Provide the [X, Y] coordinate of the cell's center where the given text is located.  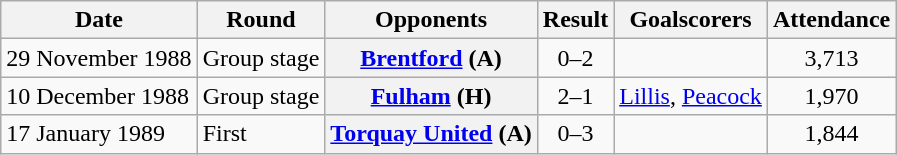
2–1 [575, 96]
0–3 [575, 134]
Brentford (A) [431, 58]
Date [99, 20]
17 January 1989 [99, 134]
0–2 [575, 58]
1,970 [831, 96]
Result [575, 20]
3,713 [831, 58]
10 December 1988 [99, 96]
Attendance [831, 20]
Lillis, Peacock [691, 96]
1,844 [831, 134]
Goalscorers [691, 20]
Fulham (H) [431, 96]
Torquay United (A) [431, 134]
29 November 1988 [99, 58]
Round [261, 20]
Opponents [431, 20]
First [261, 134]
